Detect which cell encompasses the target text, then output its (X, Y) center coordinate. 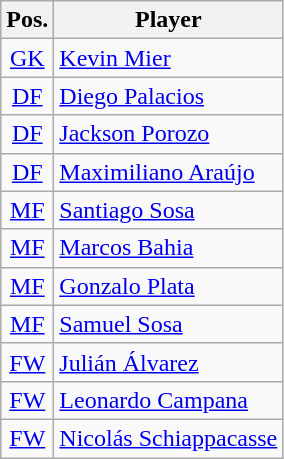
Pos. (28, 20)
Julián Álvarez (168, 362)
Leonardo Campana (168, 400)
Diego Palacios (168, 96)
Jackson Porozo (168, 134)
Gonzalo Plata (168, 286)
Marcos Bahia (168, 248)
Santiago Sosa (168, 210)
Nicolás Schiappacasse (168, 438)
Kevin Mier (168, 58)
Player (168, 20)
Samuel Sosa (168, 324)
Maximiliano Araújo (168, 172)
GK (28, 58)
